Output the (x, y) coordinate of the center of the cell containing the given text.  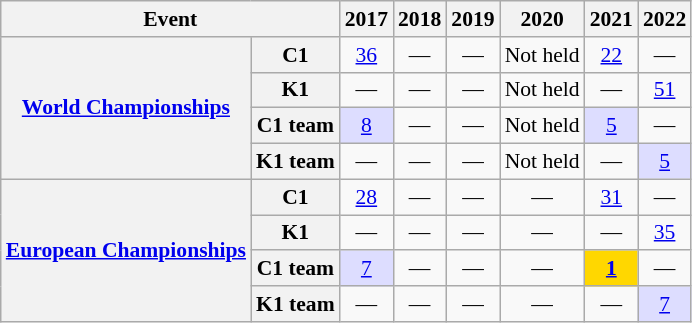
Event (170, 19)
World Championships (126, 108)
2022 (664, 19)
2020 (542, 19)
European Championships (126, 250)
2018 (420, 19)
28 (366, 197)
36 (366, 55)
31 (612, 197)
2021 (612, 19)
1 (612, 269)
22 (612, 55)
51 (664, 90)
2017 (366, 19)
35 (664, 233)
2019 (472, 19)
8 (366, 126)
